Extract the [X, Y] coordinate from the center of the cell holding the provided text.  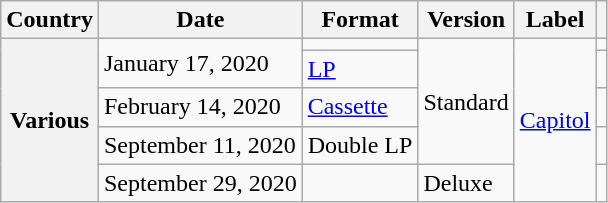
Country [50, 20]
LP [360, 69]
Format [360, 20]
Deluxe [466, 183]
September 29, 2020 [200, 183]
Double LP [360, 145]
Capitol [555, 120]
September 11, 2020 [200, 145]
Standard [466, 102]
Label [555, 20]
Date [200, 20]
Cassette [360, 107]
Various [50, 120]
January 17, 2020 [200, 64]
February 14, 2020 [200, 107]
Version [466, 20]
